Return (X, Y) of the center of cell containing provided text 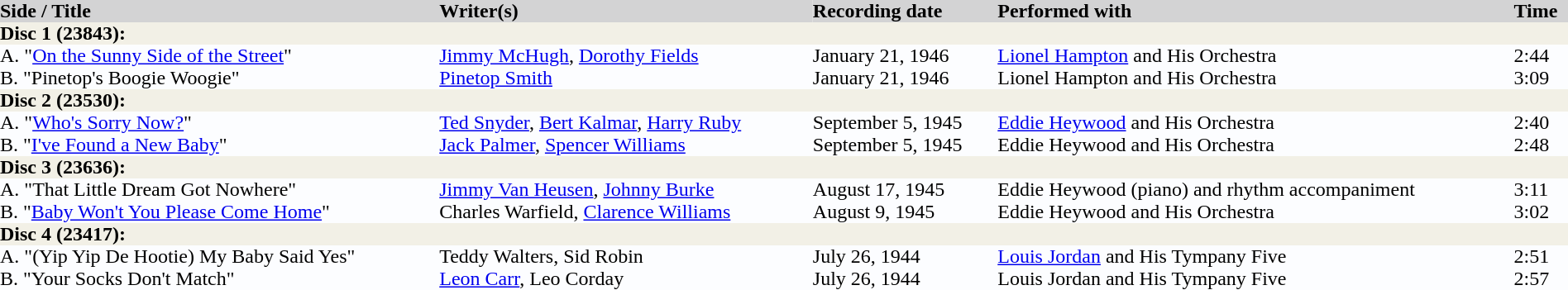
Leon Carr, Leo Corday (626, 279)
2:40 (1541, 122)
Disc 1 (23843): (784, 33)
Disc 2 (23530): (784, 101)
Recording date (905, 12)
B. "Baby Won't You Please Come Home" (220, 212)
2:44 (1541, 56)
B. "Your Socks Don't Match" (220, 279)
Eddie Heywood (piano) and rhythm accompaniment (1255, 190)
Writer(s) (626, 12)
B. "Pinetop's Boogie Woogie" (220, 78)
Pinetop Smith (626, 78)
August 17, 1945 (905, 190)
Disc 3 (23636): (784, 167)
3:02 (1541, 212)
Jimmy Van Heusen, Johnny Burke (626, 190)
Jack Palmer, Spencer Williams (626, 145)
A. "That Little Dream Got Nowhere" (220, 190)
3:09 (1541, 78)
Teddy Walters, Sid Robin (626, 256)
B. "I've Found a New Baby" (220, 145)
Jimmy McHugh, Dorothy Fields (626, 56)
2:57 (1541, 279)
A. "Who's Sorry Now?" (220, 122)
Time (1541, 12)
A. "(Yip Yip De Hootie) My Baby Said Yes" (220, 256)
Disc 4 (23417): (784, 235)
3:11 (1541, 190)
Side / Title (220, 12)
2:48 (1541, 145)
2:51 (1541, 256)
Performed with (1255, 12)
Charles Warfield, Clarence Williams (626, 212)
A. "On the Sunny Side of the Street" (220, 56)
August 9, 1945 (905, 212)
Ted Snyder, Bert Kalmar, Harry Ruby (626, 122)
